For the text-containing cell, return its midpoint in (x, y) coordinate format. 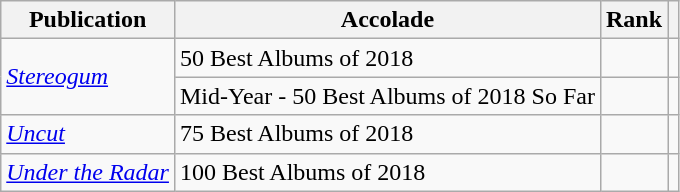
50 Best Albums of 2018 (387, 58)
Accolade (387, 20)
Uncut (88, 134)
100 Best Albums of 2018 (387, 172)
Publication (88, 20)
Under the Radar (88, 172)
Mid-Year - 50 Best Albums of 2018 So Far (387, 96)
Rank (634, 20)
Stereogum (88, 77)
75 Best Albums of 2018 (387, 134)
